Return (X, Y) of the center of cell containing provided text 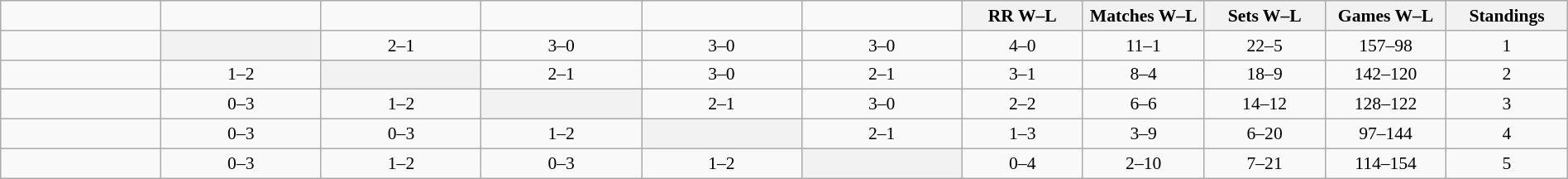
Sets W–L (1264, 16)
3 (1507, 104)
1–3 (1022, 134)
128–122 (1385, 104)
114–154 (1385, 163)
0–4 (1022, 163)
18–9 (1264, 75)
6–6 (1143, 104)
142–120 (1385, 75)
2–2 (1022, 104)
97–144 (1385, 134)
2–10 (1143, 163)
3–9 (1143, 134)
11–1 (1143, 46)
1 (1507, 46)
4–0 (1022, 46)
5 (1507, 163)
Standings (1507, 16)
3–1 (1022, 75)
6–20 (1264, 134)
7–21 (1264, 163)
4 (1507, 134)
22–5 (1264, 46)
RR W–L (1022, 16)
Games W–L (1385, 16)
8–4 (1143, 75)
Matches W–L (1143, 16)
157–98 (1385, 46)
2 (1507, 75)
14–12 (1264, 104)
